Capture the cell that displays the provided text and extract its [x, y] central coordinate. 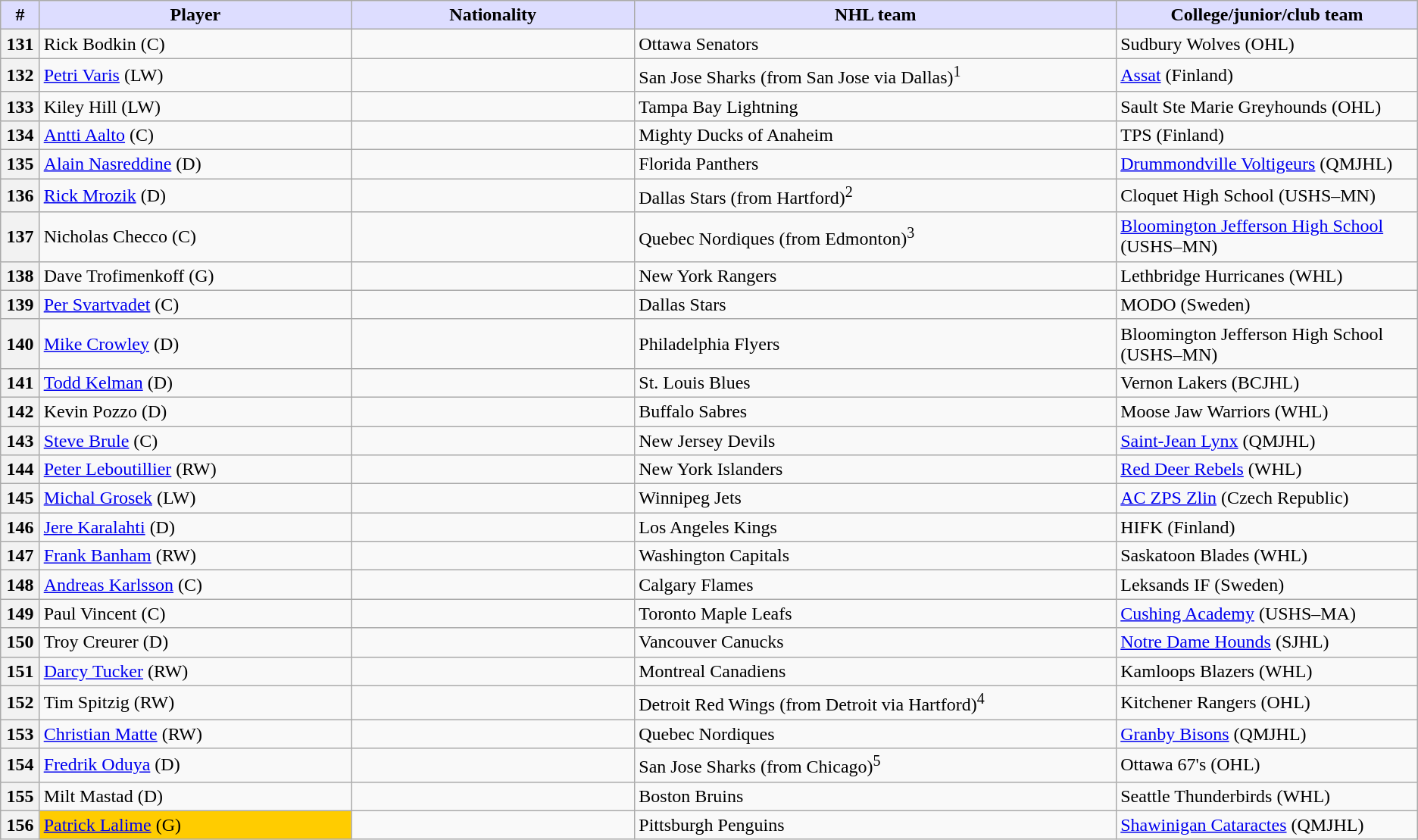
149 [20, 614]
Notre Dame Hounds (SJHL) [1267, 642]
Lethbridge Hurricanes (WHL) [1267, 276]
Andreas Karlsson (C) [195, 585]
HIFK (Finland) [1267, 527]
140 [20, 344]
138 [20, 276]
Quebec Nordiques (from Edmonton)3 [876, 236]
Christian Matte (RW) [195, 734]
Kevin Pozzo (D) [195, 411]
MODO (Sweden) [1267, 304]
Dave Trofimenkoff (G) [195, 276]
NHL team [876, 15]
147 [20, 556]
Kamloops Blazers (WHL) [1267, 671]
Patrick Lalime (G) [195, 825]
Dallas Stars (from Hartford)2 [876, 195]
Alain Nasreddine (D) [195, 164]
Vancouver Canucks [876, 642]
139 [20, 304]
Mike Crowley (D) [195, 344]
Peter Leboutillier (RW) [195, 470]
Shawinigan Cataractes (QMJHL) [1267, 825]
Granby Bisons (QMJHL) [1267, 734]
Seattle Thunderbirds (WHL) [1267, 796]
TPS (Finland) [1267, 135]
Assat (Finland) [1267, 76]
143 [20, 441]
145 [20, 498]
Dallas Stars [876, 304]
AC ZPS Zlin (Czech Republic) [1267, 498]
New York Rangers [876, 276]
144 [20, 470]
Ottawa Senators [876, 44]
New York Islanders [876, 470]
Cushing Academy (USHS–MA) [1267, 614]
Toronto Maple Leafs [876, 614]
148 [20, 585]
Saint-Jean Lynx (QMJHL) [1267, 441]
Montreal Canadiens [876, 671]
Vernon Lakers (BCJHL) [1267, 383]
Darcy Tucker (RW) [195, 671]
141 [20, 383]
San Jose Sharks (from Chicago)5 [876, 765]
Tampa Bay Lightning [876, 106]
San Jose Sharks (from San Jose via Dallas)1 [876, 76]
142 [20, 411]
# [20, 15]
Florida Panthers [876, 164]
136 [20, 195]
Saskatoon Blades (WHL) [1267, 556]
Fredrik Oduya (D) [195, 765]
Calgary Flames [876, 585]
156 [20, 825]
Winnipeg Jets [876, 498]
Detroit Red Wings (from Detroit via Hartford)4 [876, 703]
Paul Vincent (C) [195, 614]
Per Svartvadet (C) [195, 304]
152 [20, 703]
Troy Creurer (D) [195, 642]
Michal Grosek (LW) [195, 498]
Steve Brule (C) [195, 441]
Jere Karalahti (D) [195, 527]
133 [20, 106]
Boston Bruins [876, 796]
146 [20, 527]
Antti Aalto (C) [195, 135]
Ottawa 67's (OHL) [1267, 765]
Leksands IF (Sweden) [1267, 585]
Moose Jaw Warriors (WHL) [1267, 411]
151 [20, 671]
Todd Kelman (D) [195, 383]
Cloquet High School (USHS–MN) [1267, 195]
155 [20, 796]
Sault Ste Marie Greyhounds (OHL) [1267, 106]
153 [20, 734]
Sudbury Wolves (OHL) [1267, 44]
Nicholas Checco (C) [195, 236]
Quebec Nordiques [876, 734]
Player [195, 15]
Rick Bodkin (C) [195, 44]
137 [20, 236]
Washington Capitals [876, 556]
Tim Spitzig (RW) [195, 703]
Petri Varis (LW) [195, 76]
Milt Mastad (D) [195, 796]
Drummondville Voltigeurs (QMJHL) [1267, 164]
Kitchener Rangers (OHL) [1267, 703]
132 [20, 76]
Frank Banham (RW) [195, 556]
134 [20, 135]
New Jersey Devils [876, 441]
Philadelphia Flyers [876, 344]
150 [20, 642]
Kiley Hill (LW) [195, 106]
Nationality [493, 15]
135 [20, 164]
Buffalo Sabres [876, 411]
College/junior/club team [1267, 15]
Mighty Ducks of Anaheim [876, 135]
Los Angeles Kings [876, 527]
Red Deer Rebels (WHL) [1267, 470]
Pittsburgh Penguins [876, 825]
St. Louis Blues [876, 383]
131 [20, 44]
Rick Mrozik (D) [195, 195]
154 [20, 765]
